Scan for the cell matching the given text and deliver its (X, Y) coordinate at center. 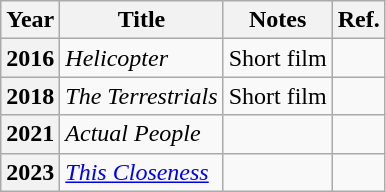
Actual People (142, 134)
The Terrestrials (142, 96)
2021 (30, 134)
Notes (278, 20)
Title (142, 20)
2023 (30, 172)
Year (30, 20)
Helicopter (142, 58)
2018 (30, 96)
2016 (30, 58)
This Closeness (142, 172)
Ref. (358, 20)
